Find where the given text appears and provide that cell's center as [X, Y] coordinate. 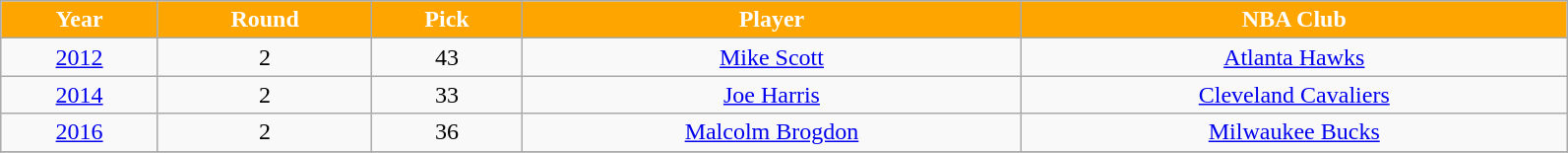
NBA Club [1294, 20]
36 [447, 132]
2016 [80, 132]
2012 [80, 57]
33 [447, 95]
Round [264, 20]
Year [80, 20]
Player [772, 20]
2014 [80, 95]
Atlanta Hawks [1294, 57]
Mike Scott [772, 57]
Cleveland Cavaliers [1294, 95]
Milwaukee Bucks [1294, 132]
Joe Harris [772, 95]
Malcolm Brogdon [772, 132]
Pick [447, 20]
43 [447, 57]
